Extract the [X, Y] coordinate from the center of the cell holding the provided text.  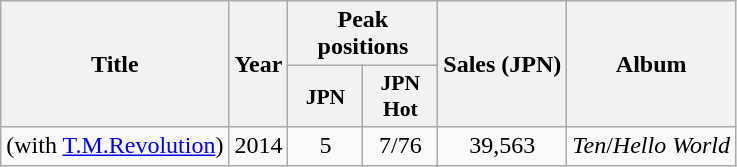
Ten/Hello World [652, 146]
39,563 [502, 146]
Title [115, 64]
7/76 [400, 146]
2014 [258, 146]
JPN Hot [400, 96]
(with T.M.Revolution) [115, 146]
5 [326, 146]
JPN [326, 96]
Album [652, 64]
Year [258, 64]
Sales (JPN) [502, 64]
Peak positions [363, 34]
